Identify which cell holds the provided text, then report its [x, y] central coordinate. 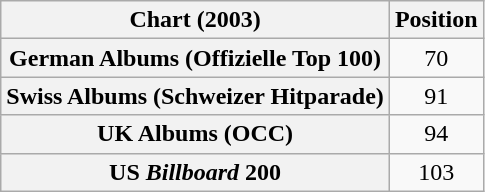
Position [436, 20]
91 [436, 96]
Swiss Albums (Schweizer Hitparade) [196, 96]
70 [436, 58]
Chart (2003) [196, 20]
US Billboard 200 [196, 172]
94 [436, 134]
UK Albums (OCC) [196, 134]
103 [436, 172]
German Albums (Offizielle Top 100) [196, 58]
